Identify which cell holds the provided text, then report its (x, y) central coordinate. 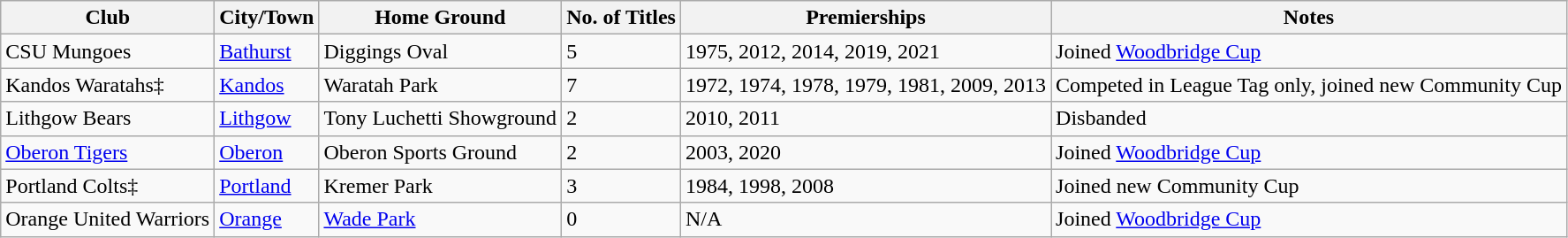
Wade Park (440, 219)
3 (622, 186)
Oberon Tigers (108, 152)
Club (108, 18)
Tony Luchetti Showground (440, 119)
Competed in League Tag only, joined new Community Cup (1309, 85)
Premierships (866, 18)
Portland (267, 186)
N/A (866, 219)
Lithgow Bears (108, 119)
Kremer Park (440, 186)
2010, 2011 (866, 119)
Disbanded (1309, 119)
Kandos (267, 85)
Kandos Waratahs‡ (108, 85)
Notes (1309, 18)
Diggings Oval (440, 51)
Orange (267, 219)
Home Ground (440, 18)
Orange United Warriors (108, 219)
Bathurst (267, 51)
Lithgow (267, 119)
Oberon (267, 152)
No. of Titles (622, 18)
CSU Mungoes (108, 51)
Portland Colts‡ (108, 186)
Joined new Community Cup (1309, 186)
1972, 1974, 1978, 1979, 1981, 2009, 2013 (866, 85)
1984, 1998, 2008 (866, 186)
Oberon Sports Ground (440, 152)
7 (622, 85)
2003, 2020 (866, 152)
5 (622, 51)
0 (622, 219)
1975, 2012, 2014, 2019, 2021 (866, 51)
City/Town (267, 18)
Waratah Park (440, 85)
